Return [X, Y] of the center of cell containing provided text 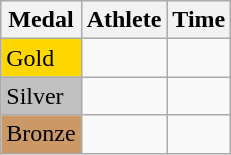
Athlete [124, 20]
Gold [41, 58]
Time [199, 20]
Silver [41, 96]
Medal [41, 20]
Bronze [41, 134]
